Search for the cell housing the specified text and yield its [x, y] center coordinate. 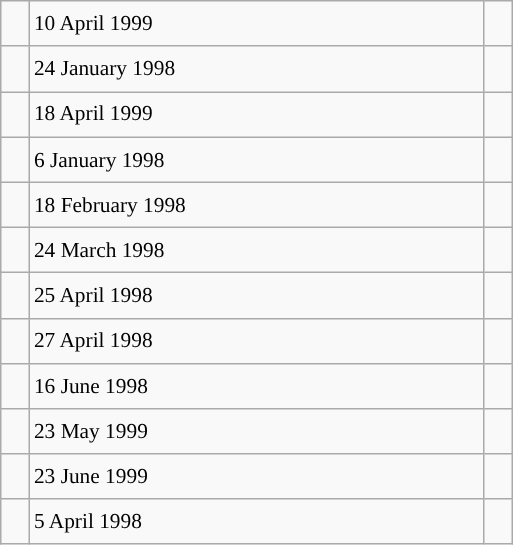
27 April 1998 [256, 340]
18 February 1998 [256, 204]
23 June 1999 [256, 476]
25 April 1998 [256, 296]
24 January 1998 [256, 68]
6 January 1998 [256, 160]
24 March 1998 [256, 250]
5 April 1998 [256, 522]
23 May 1999 [256, 432]
16 June 1998 [256, 386]
10 April 1999 [256, 24]
18 April 1999 [256, 114]
